Locate the cell with the specified text and output its (X, Y) center coordinate. 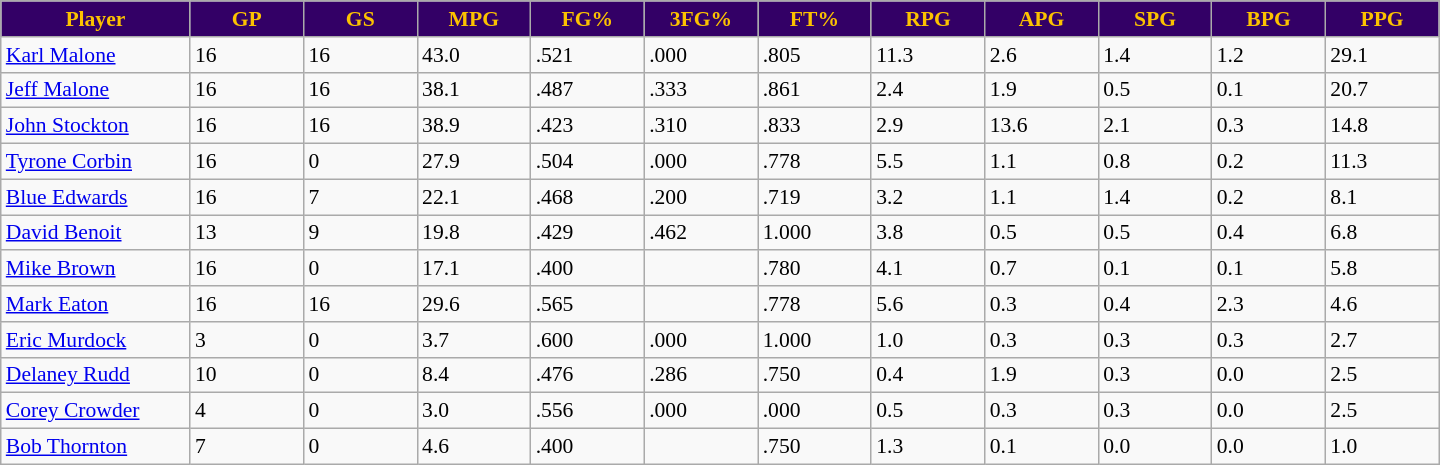
10 (247, 375)
Jeff Malone (96, 90)
2.7 (1382, 340)
.504 (588, 162)
.310 (701, 126)
3 (247, 340)
.476 (588, 375)
22.1 (474, 197)
13 (247, 233)
.423 (588, 126)
BPG (1269, 19)
.861 (815, 90)
3.2 (928, 197)
38.9 (474, 126)
29.1 (1382, 55)
8.1 (1382, 197)
.286 (701, 375)
Eric Murdock (96, 340)
Player (96, 19)
4.1 (928, 269)
.462 (701, 233)
PPG (1382, 19)
2.9 (928, 126)
GP (247, 19)
14.8 (1382, 126)
Mike Brown (96, 269)
MPG (474, 19)
.600 (588, 340)
Delaney Rudd (96, 375)
27.9 (474, 162)
13.6 (1042, 126)
Tyrone Corbin (96, 162)
.780 (815, 269)
2.3 (1269, 304)
17.1 (474, 269)
3.0 (474, 411)
0.7 (1042, 269)
2.1 (1155, 126)
.429 (588, 233)
38.1 (474, 90)
.833 (815, 126)
5.8 (1382, 269)
APG (1042, 19)
.719 (815, 197)
6.8 (1382, 233)
FG% (588, 19)
1.3 (928, 447)
FT% (815, 19)
.556 (588, 411)
1.2 (1269, 55)
.487 (588, 90)
Karl Malone (96, 55)
5.5 (928, 162)
Corey Crowder (96, 411)
Bob Thornton (96, 447)
2.4 (928, 90)
.805 (815, 55)
.565 (588, 304)
.468 (588, 197)
.521 (588, 55)
3.7 (474, 340)
SPG (1155, 19)
19.8 (474, 233)
3FG% (701, 19)
9 (361, 233)
.333 (701, 90)
Blue Edwards (96, 197)
3.8 (928, 233)
29.6 (474, 304)
8.4 (474, 375)
David Benoit (96, 233)
43.0 (474, 55)
GS (361, 19)
John Stockton (96, 126)
.200 (701, 197)
0.8 (1155, 162)
RPG (928, 19)
4 (247, 411)
20.7 (1382, 90)
5.6 (928, 304)
2.6 (1042, 55)
Mark Eaton (96, 304)
